Determine the [x, y] coordinate at the center of the cell enclosing the given text.  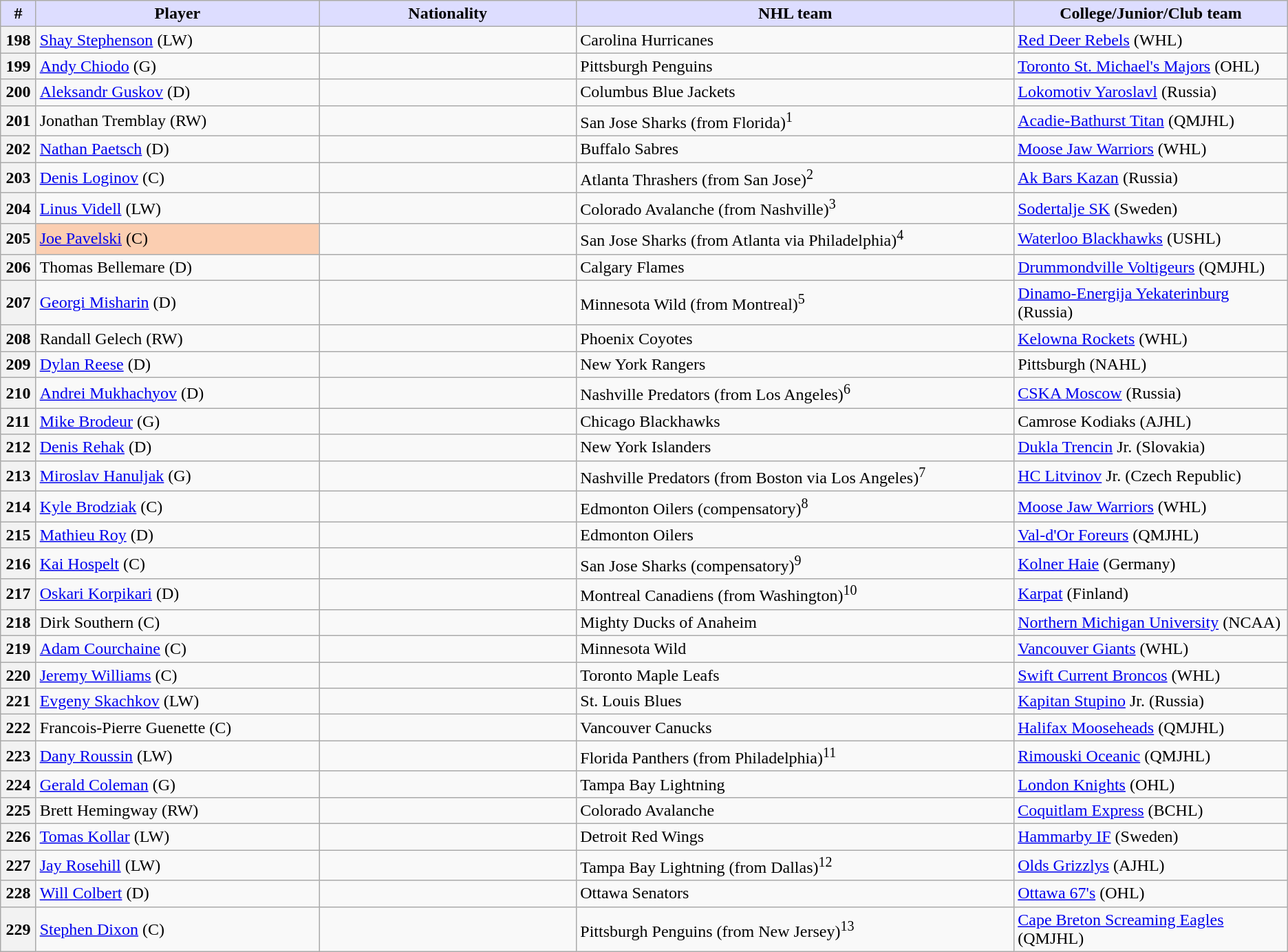
Denis Rehak (D) [178, 447]
225 [18, 810]
228 [18, 893]
Jay Rosehill (LW) [178, 866]
Randall Gelech (RW) [178, 338]
Andy Chiodo (G) [178, 66]
San Jose Sharks (compensatory)9 [795, 563]
Vancouver Giants (WHL) [1151, 649]
Waterloo Blackhawks (USHL) [1151, 240]
Shay Stephenson (LW) [178, 40]
Joe Pavelski (C) [178, 240]
199 [18, 66]
210 [18, 394]
Coquitlam Express (BCHL) [1151, 810]
Kelowna Rockets (WHL) [1151, 338]
Toronto St. Michael's Majors (OHL) [1151, 66]
227 [18, 866]
212 [18, 447]
Minnesota Wild [795, 649]
Pittsburgh Penguins (from New Jersey)13 [795, 929]
Oskari Korpikari (D) [178, 595]
Sodertalje SK (Sweden) [1151, 208]
Nashville Predators (from Boston via Los Angeles)7 [795, 476]
Halifax Mooseheads (QMJHL) [1151, 728]
Nationality [448, 14]
Florida Panthers (from Philadelphia)11 [795, 756]
Val-d'Or Foreurs (QMJHL) [1151, 535]
HC Litvinov Jr. (Czech Republic) [1151, 476]
216 [18, 563]
Gerald Coleman (G) [178, 784]
Phoenix Coyotes [795, 338]
223 [18, 756]
Cape Breton Screaming Eagles (QMJHL) [1151, 929]
204 [18, 208]
Nashville Predators (from Los Angeles)6 [795, 394]
Calgary Flames [795, 267]
Carolina Hurricanes [795, 40]
New York Rangers [795, 364]
Aleksandr Guskov (D) [178, 92]
Andrei Mukhachyov (D) [178, 394]
214 [18, 507]
222 [18, 728]
Will Colbert (D) [178, 893]
Mathieu Roy (D) [178, 535]
Detroit Red Wings [795, 836]
Ottawa Senators [795, 893]
219 [18, 649]
Edmonton Oilers (compensatory)8 [795, 507]
Mighty Ducks of Anaheim [795, 622]
# [18, 14]
205 [18, 240]
Olds Grizzlys (AJHL) [1151, 866]
Jonathan Tremblay (RW) [178, 121]
Colorado Avalanche (from Nashville)3 [795, 208]
London Knights (OHL) [1151, 784]
Tampa Bay Lightning [795, 784]
NHL team [795, 14]
Tomas Kollar (LW) [178, 836]
Hammarby IF (Sweden) [1151, 836]
Georgi Misharin (D) [178, 303]
Evgeny Skachkov (LW) [178, 701]
209 [18, 364]
Dylan Reese (D) [178, 364]
200 [18, 92]
Ottawa 67's (OHL) [1151, 893]
221 [18, 701]
Brett Hemingway (RW) [178, 810]
Columbus Blue Jackets [795, 92]
215 [18, 535]
CSKA Moscow (Russia) [1151, 394]
Lokomotiv Yaroslavl (Russia) [1151, 92]
Buffalo Sabres [795, 149]
Rimouski Oceanic (QMJHL) [1151, 756]
Dinamo-Energija Yekaterinburg (Russia) [1151, 303]
Dukla Trencin Jr. (Slovakia) [1151, 447]
Karpat (Finland) [1151, 595]
Kyle Brodziak (C) [178, 507]
Kai Hospelt (C) [178, 563]
Montreal Canadiens (from Washington)10 [795, 595]
Stephen Dixon (C) [178, 929]
Minnesota Wild (from Montreal)5 [795, 303]
Pittsburgh (NAHL) [1151, 364]
211 [18, 421]
217 [18, 595]
Northern Michigan University (NCAA) [1151, 622]
Kapitan Stupino Jr. (Russia) [1151, 701]
Tampa Bay Lightning (from Dallas)12 [795, 866]
218 [18, 622]
Mike Brodeur (G) [178, 421]
Pittsburgh Penguins [795, 66]
220 [18, 675]
San Jose Sharks (from Atlanta via Philadelphia)4 [795, 240]
Colorado Avalanche [795, 810]
224 [18, 784]
Camrose Kodiaks (AJHL) [1151, 421]
Toronto Maple Leafs [795, 675]
Adam Courchaine (C) [178, 649]
Acadie-Bathurst Titan (QMJHL) [1151, 121]
College/Junior/Club team [1151, 14]
Denis Loginov (C) [178, 178]
Red Deer Rebels (WHL) [1151, 40]
Vancouver Canucks [795, 728]
Swift Current Broncos (WHL) [1151, 675]
Dirk Southern (C) [178, 622]
St. Louis Blues [795, 701]
208 [18, 338]
Ak Bars Kazan (Russia) [1151, 178]
226 [18, 836]
Miroslav Hanuljak (G) [178, 476]
Dany Roussin (LW) [178, 756]
213 [18, 476]
Thomas Bellemare (D) [178, 267]
Edmonton Oilers [795, 535]
201 [18, 121]
Jeremy Williams (C) [178, 675]
202 [18, 149]
Chicago Blackhawks [795, 421]
Francois-Pierre Guenette (C) [178, 728]
Kolner Haie (Germany) [1151, 563]
Player [178, 14]
New York Islanders [795, 447]
207 [18, 303]
Nathan Paetsch (D) [178, 149]
Drummondville Voltigeurs (QMJHL) [1151, 267]
206 [18, 267]
Linus Videll (LW) [178, 208]
198 [18, 40]
203 [18, 178]
San Jose Sharks (from Florida)1 [795, 121]
229 [18, 929]
Atlanta Thrashers (from San Jose)2 [795, 178]
